From the cell containing the given text, extract its center point as [x, y] coordinate. 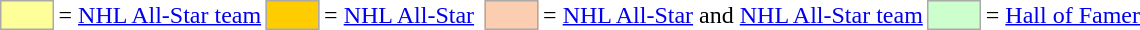
= NHL All-Star and NHL All-Star team [734, 15]
= NHL All-Star [400, 15]
= NHL All-Star team [160, 15]
